Determine the [x, y] coordinate at the center of the cell enclosing the given text.  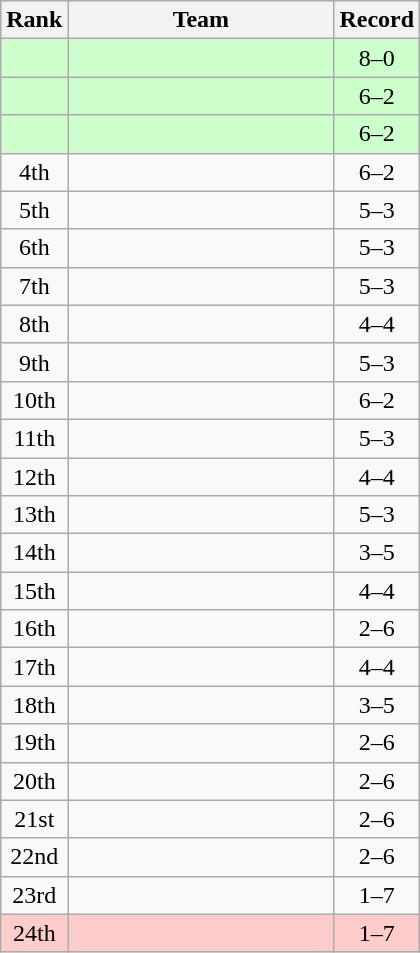
11th [34, 438]
7th [34, 286]
17th [34, 667]
19th [34, 743]
15th [34, 591]
Team [201, 20]
8–0 [377, 58]
14th [34, 553]
4th [34, 172]
16th [34, 629]
9th [34, 362]
Record [377, 20]
21st [34, 819]
12th [34, 477]
13th [34, 515]
Rank [34, 20]
6th [34, 248]
18th [34, 705]
20th [34, 781]
23rd [34, 895]
5th [34, 210]
10th [34, 400]
8th [34, 324]
22nd [34, 857]
24th [34, 933]
